Scan for the cell matching the given text and deliver its [X, Y] coordinate at center. 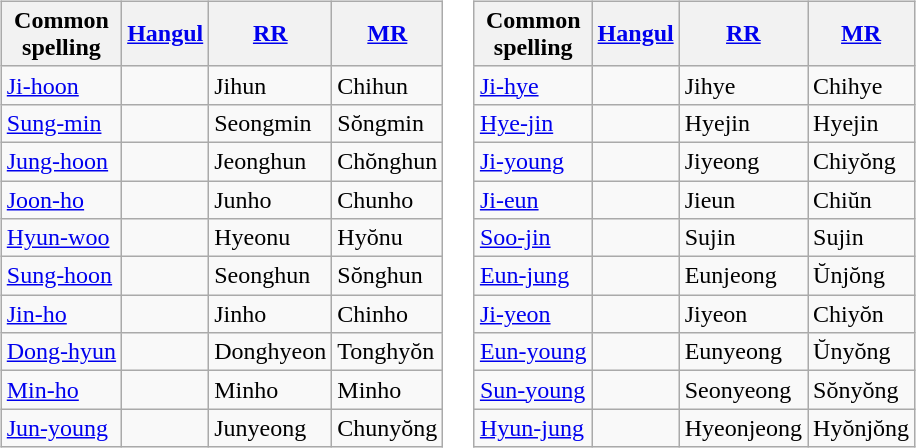
Eun-jung [533, 276]
Chunyŏng [388, 428]
Chiyŏn [862, 314]
Sung-hoon [61, 276]
Jin-ho [61, 314]
Jeonghun [270, 161]
Chihun [388, 85]
Jun-young [61, 428]
Eun-young [533, 352]
Sŏngmin [388, 123]
Chiyŏng [862, 161]
Soo-jin [533, 238]
Eunjeong [743, 276]
Jung-hoon [61, 161]
Jiyeong [743, 161]
Chŏnghun [388, 161]
Junyeong [270, 428]
Chiŭn [862, 199]
Ji-eun [533, 199]
Jieun [743, 199]
Seongmin [270, 123]
Sun-young [533, 390]
Junho [270, 199]
Tonghyŏn [388, 352]
Jinho [270, 314]
Hyeonjeong [743, 428]
Hyun-jung [533, 428]
Chunho [388, 199]
Sŏnghun [388, 276]
Hyeonu [270, 238]
Hyŏnu [388, 238]
Ŭnyŏng [862, 352]
Seonghun [270, 276]
Ji-hoon [61, 85]
Jihun [270, 85]
Hye-jin [533, 123]
Jiyeon [743, 314]
Joon-ho [61, 199]
Sŏnyŏng [862, 390]
Seonyeong [743, 390]
Hyŏnjŏng [862, 428]
Jihye [743, 85]
Eunyeong [743, 352]
Ŭnjŏng [862, 276]
Chinho [388, 314]
Sung-min [61, 123]
Dong-hyun [61, 352]
Ji-hye [533, 85]
Ji-young [533, 161]
Min-ho [61, 390]
Donghyeon [270, 352]
Chihye [862, 85]
Hyun-woo [61, 238]
Ji-yeon [533, 314]
